Pinpoint the cell where the given text exists, returning its [X, Y] midpoint coordinate. 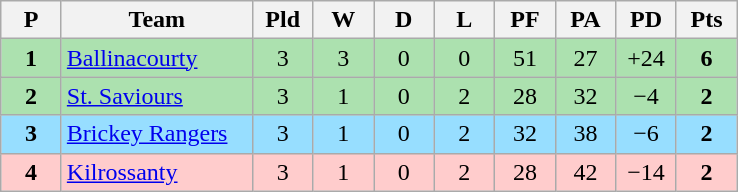
D [404, 20]
PF [526, 20]
PA [586, 20]
−6 [646, 134]
−4 [646, 96]
42 [586, 172]
Ballinacourty [156, 58]
27 [586, 58]
L [464, 20]
W [344, 20]
Kilrossanty [156, 172]
Brickey Rangers [156, 134]
St. Saviours [156, 96]
Team [156, 20]
Pld [282, 20]
38 [586, 134]
−14 [646, 172]
+24 [646, 58]
4 [32, 172]
PD [646, 20]
Pts [706, 20]
51 [526, 58]
6 [706, 58]
P [32, 20]
